Return the [x, y] coordinate for the center point of the cell that contains the specified text.  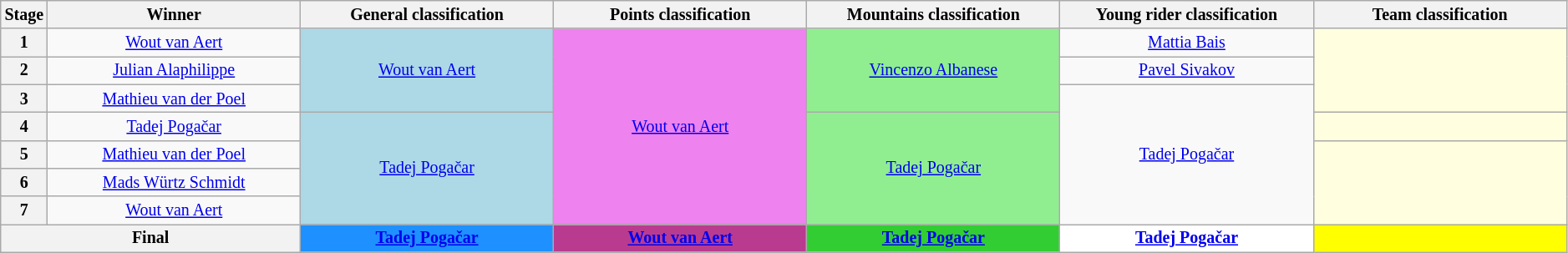
Mountains classification [934, 15]
Stage [24, 15]
Winner [174, 15]
Mattia Bais [1186, 43]
Young rider classification [1186, 15]
1 [24, 43]
Final [150, 239]
Pavel Sivakov [1186, 70]
Julian Alaphilippe [174, 70]
General classification [428, 15]
Points classification [680, 15]
Team classification [1440, 15]
6 [24, 182]
5 [24, 154]
3 [24, 99]
4 [24, 127]
2 [24, 70]
Mads Würtz Schmidt [174, 182]
7 [24, 210]
Vincenzo Albanese [934, 71]
